Find where the given text appears and provide that cell's center as [X, Y] coordinate. 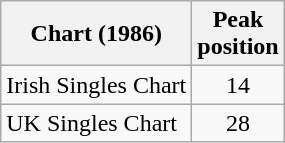
Chart (1986) [96, 34]
Irish Singles Chart [96, 85]
Peakposition [238, 34]
28 [238, 123]
14 [238, 85]
UK Singles Chart [96, 123]
